Return [X, Y] of the center of cell containing provided text 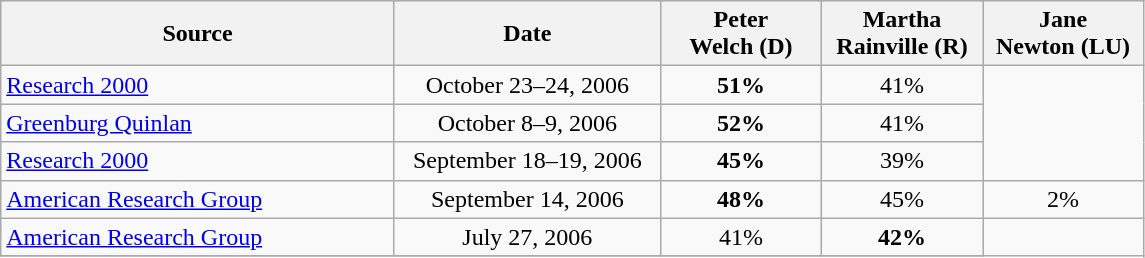
39% [902, 161]
52% [740, 123]
Date [527, 34]
MarthaRainville (R) [902, 34]
PeterWelch (D) [740, 34]
42% [902, 237]
September 14, 2006 [527, 199]
2% [1062, 199]
Source [198, 34]
51% [740, 85]
Greenburg Quinlan [198, 123]
JaneNewton (LU) [1062, 34]
September 18–19, 2006 [527, 161]
October 23–24, 2006 [527, 85]
October 8–9, 2006 [527, 123]
July 27, 2006 [527, 237]
48% [740, 199]
